Find where the given text appears and provide that cell's center as [x, y] coordinate. 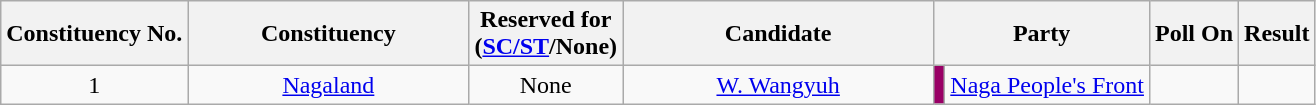
Party [1042, 34]
Nagaland [328, 85]
Poll On [1194, 34]
None [546, 85]
Reserved for(SC/ST/None) [546, 34]
Result [1277, 34]
Constituency [328, 34]
1 [94, 85]
Candidate [778, 34]
Naga People's Front [1048, 85]
W. Wangyuh [778, 85]
Constituency No. [94, 34]
